Return [X, Y] of the center of cell containing provided text 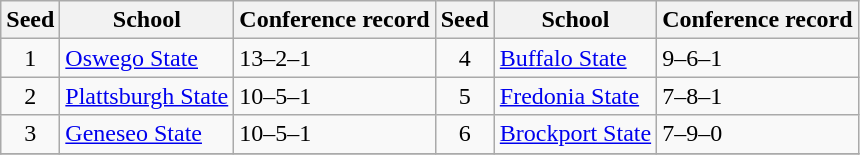
13–2–1 [334, 58]
Oswego State [147, 58]
7–9–0 [758, 134]
Brockport State [575, 134]
3 [30, 134]
4 [464, 58]
7–8–1 [758, 96]
Fredonia State [575, 96]
Buffalo State [575, 58]
6 [464, 134]
Plattsburgh State [147, 96]
Geneseo State [147, 134]
9–6–1 [758, 58]
5 [464, 96]
1 [30, 58]
2 [30, 96]
